Return (x, y) of the center of cell containing provided text 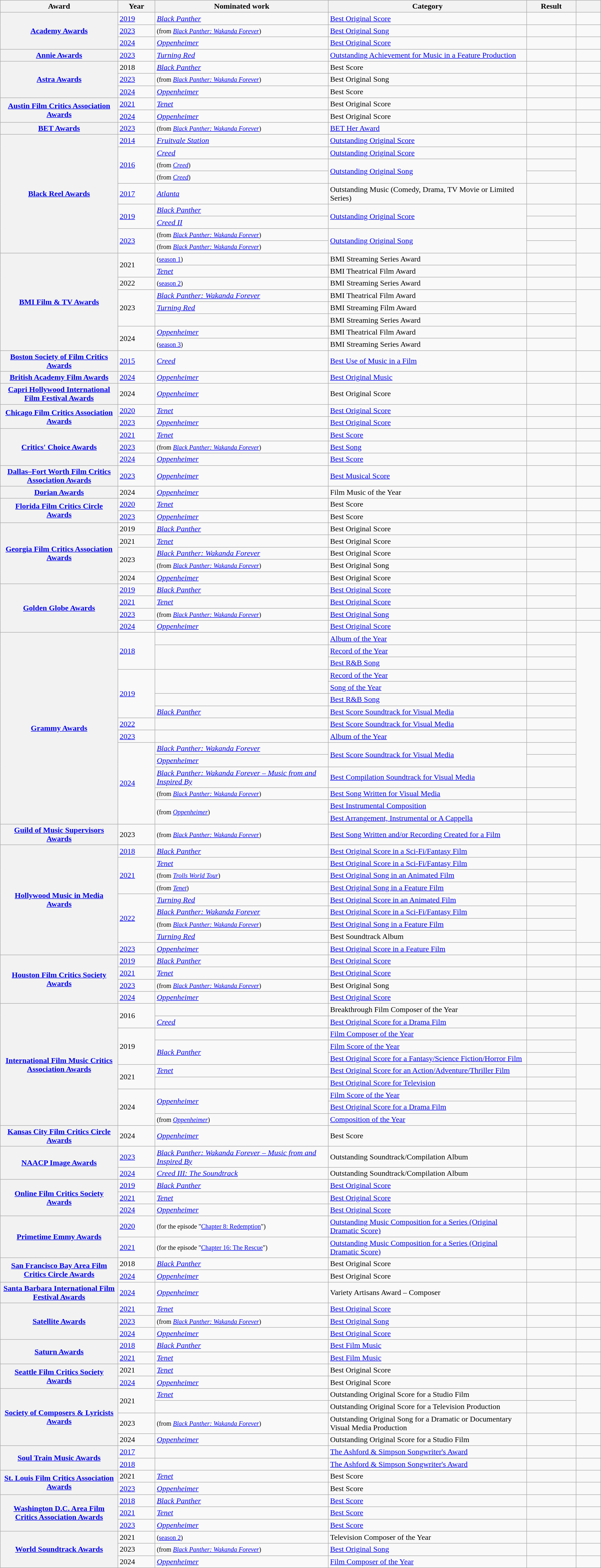
Outstanding Music (Comedy, Drama, TV Movie or Limited Series) (427, 194)
St. Louis Film Critics Association Awards (59, 1482)
Annie Awards (59, 55)
Satellite Awards (59, 1321)
Austin Film Critics Association Awards (59, 110)
(from Tenet) (241, 888)
Television Composer of the Year (427, 1537)
Best Original Score in an Animated Film (427, 900)
Category (427, 6)
Astra Awards (59, 79)
Film Music of the Year (427, 492)
Outstanding Original Score for a Television Production (427, 1406)
Best Compilation Soundtrack for Visual Media (427, 777)
Best Arrangement, Instrumental or A Cappella (427, 818)
Composition of the Year (427, 1119)
Best Original Score for Television (427, 1083)
Best Original Score for an Action/Adventure/Thriller Film (427, 1071)
Boston Society of Film Critics Awards (59, 361)
Seattle Film Critics Society Awards (59, 1376)
Best Song Written and/or Recording Created for a Film (427, 834)
Georgia Film Critics Association Awards (59, 553)
Atlanta (241, 194)
Florida Film Critics Circle Awards (59, 510)
Variety Artisans Award – Composer (427, 1293)
Primetime Emmy Awards (59, 1237)
Grammy Awards (59, 728)
Nominated work (241, 6)
Santa Barbara International Film Festival Awards (59, 1293)
Guild of Music Supervisors Awards (59, 834)
2014 (136, 140)
(for the episode "Chapter 8: Redemption") (241, 1227)
BET Awards (59, 128)
Best Song Written for Visual Media (427, 794)
Result (551, 6)
Capri Hollywood International Film Festival Awards (59, 394)
San Francisco Bay Area Film Critics Circle Awards (59, 1270)
Chicago Film Critics Association Awards (59, 417)
Best Original Score for a Fantasy/Science Fiction/Horror Film (427, 1058)
Soul Train Music Awards (59, 1458)
Best Musical Score (427, 476)
Best Instrumental Composition (427, 806)
Critics' Choice Awards (59, 447)
Best Use of Music in a Film (427, 361)
Academy Awards (59, 31)
Dallas–Fort Worth Film Critics Association Awards (59, 476)
Outstanding Original Song for a Dramatic or Documentary Visual Media Production (427, 1423)
Best Song (427, 447)
BMI Film & TV Awards (59, 302)
British Academy Film Awards (59, 377)
Song of the Year (427, 687)
Houston Film Critics Society Awards (59, 979)
Breakthrough Film Composer of the Year (427, 1010)
Best Original Song in an Animated Film (427, 875)
Creed II (241, 222)
2015 (136, 361)
BMI Streaming Film Award (427, 308)
Society of Composers & Lyricists Awards (59, 1417)
Fruitvale Station (241, 140)
Year (136, 6)
(from Trolls World Tour) (241, 875)
Saturn Awards (59, 1352)
Washington D.C. Area Film Critics Association Awards (59, 1513)
Golden Globe Awards (59, 608)
Creed III: The Soundtrack (241, 1173)
(season 3) (241, 344)
Kansas City Film Critics Circle Awards (59, 1136)
Award (59, 6)
(season 1) (241, 259)
Online Film Critics Society Awards (59, 1198)
NAACP Image Awards (59, 1163)
Outstanding Achievement for Music in a Feature Production (427, 55)
Dorian Awards (59, 492)
Hollywood Music in Media Awards (59, 900)
World Soundtrack Awards (59, 1549)
Best Soundtrack Album (427, 936)
BET Her Award (427, 128)
Best Original Score in a Feature Film (427, 949)
(for the episode "Chapter 16: The Rescue") (241, 1247)
Black Reel Awards (59, 194)
Best Original Music (427, 377)
International Film Music Critics Association Awards (59, 1065)
